Find where the given text appears and provide that cell's center as [x, y] coordinate. 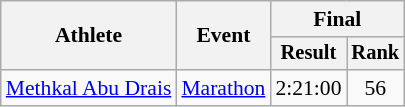
2:21:00 [308, 88]
Result [308, 54]
Rank [375, 54]
Final [337, 19]
Athlete [89, 36]
Methkal Abu Drais [89, 88]
56 [375, 88]
Marathon [223, 88]
Event [223, 36]
